Determine the (x, y) coordinate at the center of the cell enclosing the given text.  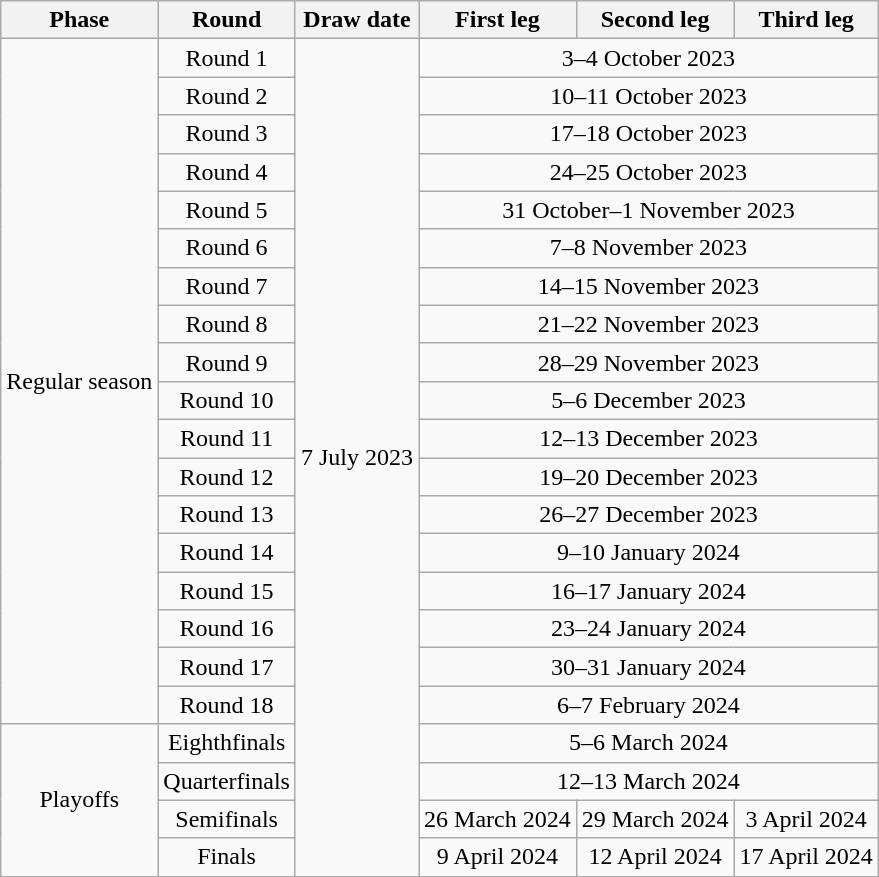
12–13 March 2024 (649, 781)
Round 7 (227, 286)
Round 5 (227, 210)
Round 4 (227, 172)
Round 9 (227, 362)
19–20 December 2023 (649, 477)
3 April 2024 (806, 819)
Round 10 (227, 400)
Round 2 (227, 96)
Round 3 (227, 134)
28–29 November 2023 (649, 362)
3–4 October 2023 (649, 58)
Second leg (655, 20)
Round 8 (227, 324)
Round 6 (227, 248)
12–13 December 2023 (649, 438)
First leg (498, 20)
31 October–1 November 2023 (649, 210)
Round 17 (227, 667)
Third leg (806, 20)
30–31 January 2024 (649, 667)
5–6 December 2023 (649, 400)
9–10 January 2024 (649, 553)
14–15 November 2023 (649, 286)
10–11 October 2023 (649, 96)
16–17 January 2024 (649, 591)
17–18 October 2023 (649, 134)
Round 13 (227, 515)
Quarterfinals (227, 781)
Round 1 (227, 58)
Round 16 (227, 629)
Playoffs (80, 800)
Round (227, 20)
Semifinals (227, 819)
26–27 December 2023 (649, 515)
7 July 2023 (356, 458)
6–7 February 2024 (649, 705)
12 April 2024 (655, 857)
Regular season (80, 382)
Round 15 (227, 591)
Finals (227, 857)
29 March 2024 (655, 819)
Round 12 (227, 477)
7–8 November 2023 (649, 248)
Eighthfinals (227, 743)
Phase (80, 20)
24–25 October 2023 (649, 172)
5–6 March 2024 (649, 743)
Round 18 (227, 705)
21–22 November 2023 (649, 324)
23–24 January 2024 (649, 629)
Draw date (356, 20)
9 April 2024 (498, 857)
Round 11 (227, 438)
26 March 2024 (498, 819)
Round 14 (227, 553)
17 April 2024 (806, 857)
